Output the [X, Y] coordinate of the center of the cell containing the given text.  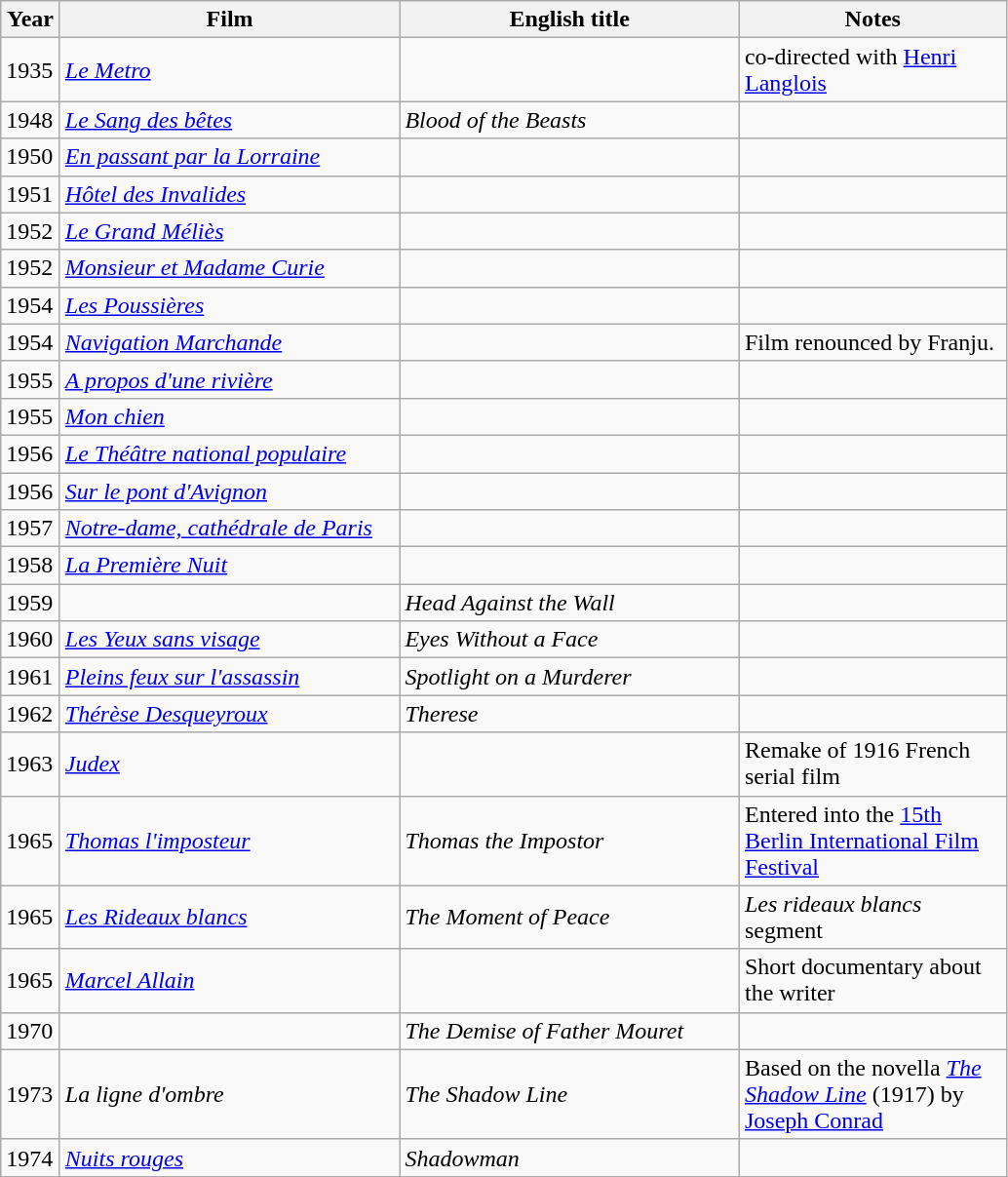
Entered into the 15th Berlin International Film Festival [872, 841]
Hôtel des Invalides [230, 194]
En passant par la Lorraine [230, 157]
Short documentary about the writer [872, 981]
Head Against the Wall [569, 603]
1970 [31, 1031]
Le Théâtre national populaire [230, 453]
1961 [31, 677]
La Première Nuit [230, 566]
Monsieur et Madame Curie [230, 268]
Film renounced by Franju. [872, 342]
The Demise of Father Mouret [569, 1031]
Notre-dame, cathédrale de Paris [230, 529]
Pleins feux sur l'assassin [230, 677]
1951 [31, 194]
Eyes Without a Face [569, 640]
1960 [31, 640]
Spotlight on a Murderer [569, 677]
1974 [31, 1157]
Les Rideaux blancs [230, 917]
Thomas the Impostor [569, 841]
1973 [31, 1094]
Marcel Allain [230, 981]
A propos d'une rivière [230, 379]
Thomas l'imposteur [230, 841]
Navigation Marchande [230, 342]
English title [569, 20]
Les Yeux sans visage [230, 640]
The Shadow Line [569, 1094]
1962 [31, 714]
Shadowman [569, 1157]
Les Poussières [230, 305]
Film [230, 20]
Based on the novella The Shadow Line (1917) by Joseph Conrad [872, 1094]
Judex [230, 765]
1959 [31, 603]
La ligne d'ombre [230, 1094]
Les rideaux blancs segment [872, 917]
1957 [31, 529]
Nuits rouges [230, 1157]
The Moment of Peace [569, 917]
Therese [569, 714]
Notes [872, 20]
Year [31, 20]
1948 [31, 120]
Blood of the Beasts [569, 120]
Sur le pont d'Avignon [230, 490]
Mon chien [230, 416]
1963 [31, 765]
Le Metro [230, 70]
Remake of 1916 French serial film [872, 765]
Le Sang des bêtes [230, 120]
co-directed with Henri Langlois [872, 70]
1958 [31, 566]
Le Grand Méliès [230, 231]
1950 [31, 157]
1935 [31, 70]
Thérèse Desqueyroux [230, 714]
